Extract the [X, Y] coordinate from the center of the cell holding the provided text.  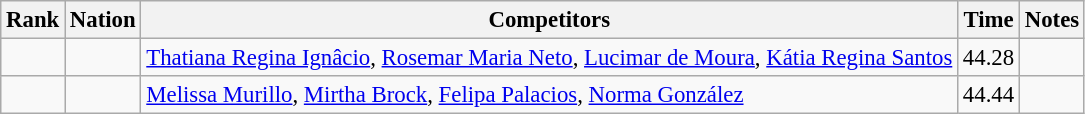
Rank [33, 20]
Time [989, 20]
44.44 [989, 95]
Melissa Murillo, Mirtha Brock, Felipa Palacios, Norma González [550, 95]
Notes [1052, 20]
Thatiana Regina Ignâcio, Rosemar Maria Neto, Lucimar de Moura, Kátia Regina Santos [550, 58]
Competitors [550, 20]
Nation [103, 20]
44.28 [989, 58]
